Pinpoint the cell where the given text exists, returning its [X, Y] midpoint coordinate. 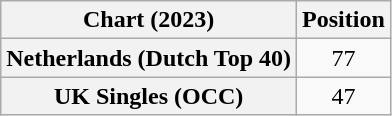
Netherlands (Dutch Top 40) [149, 58]
Position [344, 20]
77 [344, 58]
Chart (2023) [149, 20]
47 [344, 96]
UK Singles (OCC) [149, 96]
